Determine the [x, y] coordinate at the center of the cell enclosing the given text.  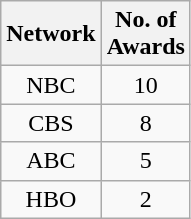
No. ofAwards [146, 34]
2 [146, 199]
8 [146, 123]
5 [146, 161]
Network [51, 34]
CBS [51, 123]
10 [146, 85]
NBC [51, 85]
ABC [51, 161]
HBO [51, 199]
